Return [x, y] of the center of cell containing provided text 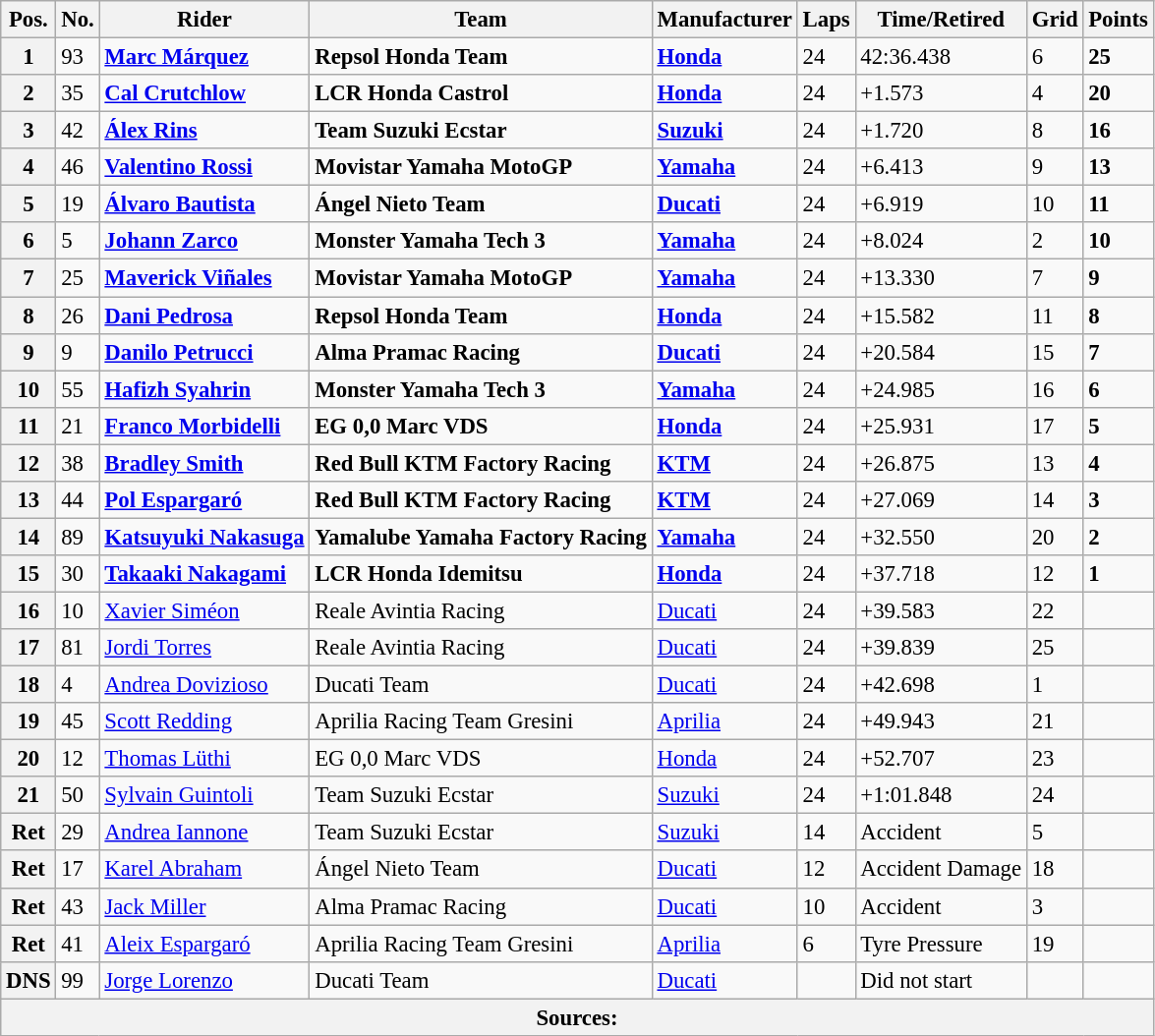
44 [78, 500]
Andrea Iannone [204, 833]
LCR Honda Idemitsu [481, 574]
Jordi Torres [204, 648]
+25.931 [941, 426]
Bradley Smith [204, 463]
50 [78, 795]
Grid [1054, 20]
+1:01.848 [941, 795]
Points [1119, 20]
35 [78, 93]
45 [78, 721]
Scott Redding [204, 721]
Katsuyuki Nakasuga [204, 537]
23 [1054, 759]
Accident Damage [941, 870]
Johann Zarco [204, 241]
Valentino Rossi [204, 167]
Álex Rins [204, 131]
46 [78, 167]
Laps [826, 20]
Marc Márquez [204, 57]
Yamalube Yamaha Factory Racing [481, 537]
+27.069 [941, 500]
81 [78, 648]
30 [78, 574]
+39.839 [941, 648]
Hafizh Syahrin [204, 389]
+37.718 [941, 574]
Karel Abraham [204, 870]
+20.584 [941, 352]
Álvaro Bautista [204, 204]
+6.919 [941, 204]
29 [78, 833]
+24.985 [941, 389]
Danilo Petrucci [204, 352]
+6.413 [941, 167]
Xavier Siméon [204, 610]
+32.550 [941, 537]
+52.707 [941, 759]
+1.720 [941, 131]
42 [78, 131]
Jack Miller [204, 906]
Jorge Lorenzo [204, 980]
Tyre Pressure [941, 944]
+13.330 [941, 278]
26 [78, 316]
Manufacturer [724, 20]
Sylvain Guintoli [204, 795]
+26.875 [941, 463]
Pos. [29, 20]
Aleix Espargaró [204, 944]
No. [78, 20]
41 [78, 944]
Rider [204, 20]
Sources: [577, 1017]
Did not start [941, 980]
Franco Morbidelli [204, 426]
+49.943 [941, 721]
Team [481, 20]
Thomas Lüthi [204, 759]
99 [78, 980]
38 [78, 463]
Time/Retired [941, 20]
22 [1054, 610]
+8.024 [941, 241]
+42.698 [941, 685]
55 [78, 389]
Dani Pedrosa [204, 316]
+39.583 [941, 610]
+15.582 [941, 316]
LCR Honda Castrol [481, 93]
Andrea Dovizioso [204, 685]
DNS [29, 980]
Pol Espargaró [204, 500]
Cal Crutchlow [204, 93]
Takaaki Nakagami [204, 574]
+1.573 [941, 93]
Maverick Viñales [204, 278]
43 [78, 906]
42:36.438 [941, 57]
93 [78, 57]
89 [78, 537]
